Capture the cell that displays the provided text and extract its [x, y] central coordinate. 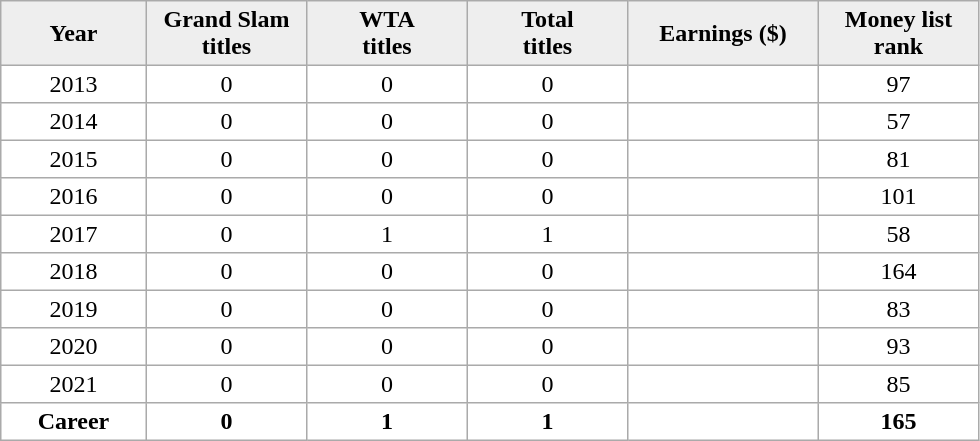
93 [898, 347]
Career [74, 422]
Grand Slam titles [226, 33]
58 [898, 234]
83 [898, 309]
2015 [74, 159]
85 [898, 384]
97 [898, 84]
Year [74, 33]
57 [898, 122]
Earnings ($) [723, 33]
2013 [74, 84]
2020 [74, 347]
2018 [74, 272]
Total titles [547, 33]
2016 [74, 197]
2019 [74, 309]
164 [898, 272]
81 [898, 159]
WTA titles [387, 33]
2017 [74, 234]
Money list rank [898, 33]
2014 [74, 122]
2021 [74, 384]
165 [898, 422]
101 [898, 197]
